Find where the given text appears and provide that cell's center as (X, Y) coordinate. 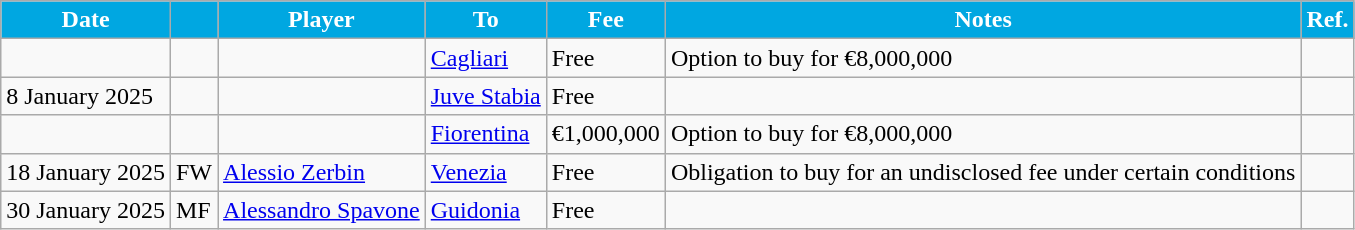
Cagliari (486, 58)
Juve Stabia (486, 96)
Ref. (1328, 20)
Fee (606, 20)
Date (86, 20)
18 January 2025 (86, 172)
MF (194, 210)
Alessio Zerbin (322, 172)
Player (322, 20)
Notes (983, 20)
30 January 2025 (86, 210)
Guidonia (486, 210)
8 January 2025 (86, 96)
Obligation to buy for an undisclosed fee under certain conditions (983, 172)
FW (194, 172)
Fiorentina (486, 134)
€1,000,000 (606, 134)
To (486, 20)
Alessandro Spavone (322, 210)
Venezia (486, 172)
